Search for the cell housing the specified text and yield its [x, y] center coordinate. 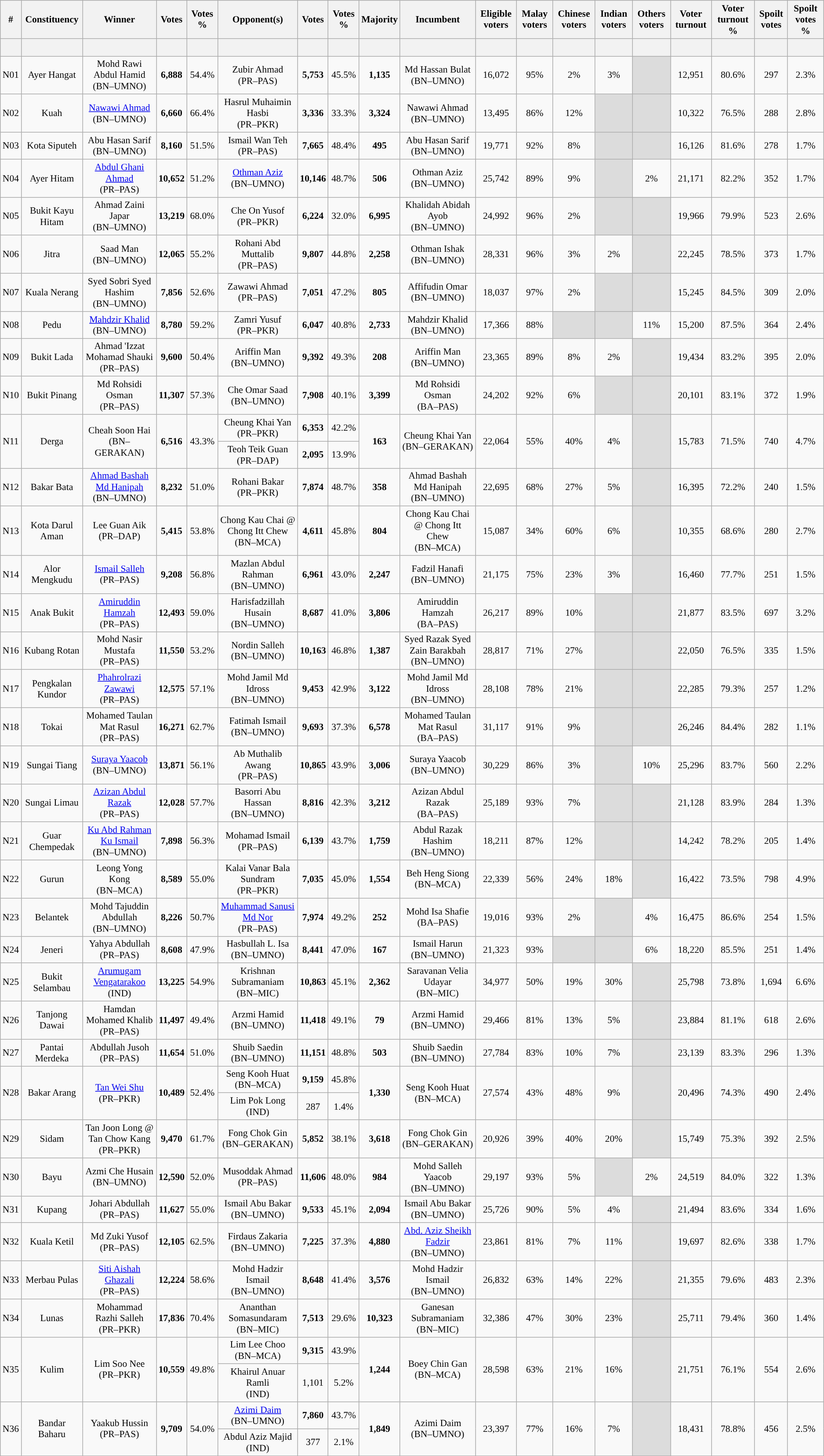
59.2% [202, 325]
6,961 [313, 575]
3.2% [805, 613]
N11 [11, 441]
Derga [52, 441]
3,336 [313, 113]
68% [535, 487]
72.2% [733, 487]
Bayu [52, 1177]
Guar Chempedak [52, 841]
1,244 [380, 1369]
9,709 [171, 1429]
26,246 [691, 727]
Mohd Salleh Yaacob(BN–UMNO) [438, 1177]
24,519 [691, 1177]
Ismail Wan Teh(PR–PAS) [258, 146]
19% [574, 983]
79 [380, 1020]
82.2% [733, 178]
804 [380, 531]
Saravanan Velia Udayar(BN–MIC) [438, 983]
Mohd Rawi Abdul Hamid(BN–UMNO) [120, 76]
19,966 [691, 216]
Muhammad Sanusi Md Nor(PR–PAS) [258, 918]
483 [771, 1280]
395 [771, 358]
8,160 [171, 146]
506 [380, 178]
20,101 [691, 396]
54.9% [202, 983]
8,226 [171, 918]
83.7% [733, 765]
7,513 [313, 1318]
Khalidah Abidah Ayob(BN–UMNO) [438, 216]
Krishnan Subramaniam(BN–MIC) [258, 983]
24% [574, 879]
48% [574, 1093]
280 [771, 531]
8,608 [171, 949]
34,977 [496, 983]
21,175 [496, 575]
78.2% [733, 841]
Tanjong Dawai [52, 1020]
6,516 [171, 441]
N09 [11, 358]
Abd. Aziz Sheikh Fadzir(BN–UMNO) [438, 1242]
7,856 [171, 293]
Yahya Abdullah(PR–PAS) [120, 949]
55% [535, 441]
Merbau Pulas [52, 1280]
83.6% [733, 1209]
N07 [11, 293]
Voter turnout [691, 19]
40.8% [344, 325]
79.9% [733, 216]
Ayer Hitam [52, 178]
7,665 [313, 146]
57.3% [202, 396]
41.0% [344, 613]
Mohamed Taulan Mat Rasul(BA–PAS) [438, 727]
523 [771, 216]
2,258 [380, 255]
14% [574, 1280]
5,753 [313, 76]
84.4% [733, 727]
10,489 [171, 1093]
N12 [11, 487]
N16 [11, 650]
N20 [11, 803]
Hasrul Muhaimin Hasbi(PR–PKR) [258, 113]
10,355 [691, 531]
Majority [380, 19]
Kuah [52, 113]
Hasbullah L. Isa(BN–UMNO) [258, 949]
N18 [11, 727]
18,431 [691, 1429]
3,006 [380, 765]
7,874 [313, 487]
Cheung Khai Yan(PR–PKR) [258, 428]
Boey Chin Gan(BN–MCA) [438, 1369]
Bukit Kayu Hitam [52, 216]
23,397 [496, 1429]
Abdul Ghani Ahmad(PR–PAS) [120, 178]
21,128 [691, 803]
9,159 [313, 1079]
26,832 [496, 1280]
240 [771, 487]
N29 [11, 1139]
373 [771, 255]
28,331 [496, 255]
Mohammad Razhi Salleh(PR–PKR) [120, 1318]
68.6% [733, 531]
Jitra [52, 255]
10,559 [171, 1369]
17,366 [496, 325]
Bukit Selambau [52, 983]
Mohd Nasir Mustafa(PR–PAS) [120, 650]
334 [771, 1209]
25,742 [496, 178]
52.6% [202, 293]
Opponent(s) [258, 19]
91% [535, 727]
Bandar Baharu [52, 1429]
4,611 [313, 531]
9,470 [171, 1139]
278 [771, 146]
53.8% [202, 531]
296 [771, 1053]
N13 [11, 531]
Bukit Lada [52, 358]
Ahmad 'Izzat Mohamad Shauki(PR–PAS) [120, 358]
46.8% [344, 650]
6,888 [171, 76]
13,871 [171, 765]
54.0% [202, 1429]
Amiruddin Hamzah(PR–PAS) [120, 613]
335 [771, 650]
84.5% [733, 293]
52.4% [202, 1093]
45.0% [344, 879]
Teoh Teik Guan(PR–DAP) [258, 454]
4,880 [380, 1242]
Fatimah Ismail(BN–UMNO) [258, 727]
364 [771, 325]
8,648 [313, 1280]
9,693 [313, 727]
Hamdan Mohamed Khalib(PR–PAS) [120, 1020]
Voter turnout % [733, 19]
Mohamad Ismail(PR–PAS) [258, 841]
Azizan Abdul Razak(PR–PAS) [120, 803]
Lunas [52, 1318]
55.2% [202, 255]
21,355 [691, 1280]
5,852 [313, 1139]
47% [535, 1318]
N01 [11, 76]
805 [380, 293]
21,171 [691, 178]
54.4% [202, 76]
Spoilt votes % [805, 19]
7,035 [313, 879]
Md Zuki Yusof(PR–PAS) [120, 1242]
287 [313, 1107]
25,189 [496, 803]
95% [535, 76]
33.3% [344, 113]
32.0% [344, 216]
Nordin Salleh(BN–UMNO) [258, 650]
1,387 [380, 650]
28,108 [496, 689]
N26 [11, 1020]
20,926 [496, 1139]
31,117 [496, 727]
17,836 [171, 1318]
Harisfadzillah Husain(BN–UMNO) [258, 613]
257 [771, 689]
Lim Soo Nee(PR–PKR) [120, 1369]
6,353 [313, 428]
Zubir Ahmad(PR–PAS) [258, 76]
2.7% [805, 531]
Gurun [52, 879]
22,064 [496, 441]
8,589 [171, 879]
Sidam [52, 1139]
Othman Ishak(BN–UMNO) [438, 255]
Anak Bukit [52, 613]
78% [535, 689]
22,285 [691, 689]
Kupang [52, 1209]
Che On Yusof(PR–PKR) [258, 216]
Others voters [651, 19]
59.0% [202, 613]
15,087 [496, 531]
15,749 [691, 1139]
12,065 [171, 255]
3,212 [380, 803]
309 [771, 293]
21,877 [691, 613]
Basorri Abu Hassan(BN–UMNO) [258, 803]
208 [380, 358]
3,324 [380, 113]
83.9% [733, 803]
10,865 [313, 765]
50% [535, 983]
372 [771, 396]
12,493 [171, 613]
7,908 [313, 396]
N36 [11, 1429]
10,146 [313, 178]
N30 [11, 1177]
2,095 [313, 454]
Bakar Arang [52, 1093]
32,386 [496, 1318]
2,733 [380, 325]
11,307 [171, 396]
79.6% [733, 1280]
16,271 [171, 727]
503 [380, 1053]
297 [771, 76]
11,627 [171, 1209]
6,995 [380, 216]
3,576 [380, 1280]
48.0% [344, 1177]
22,050 [691, 650]
42.3% [344, 803]
20,496 [691, 1093]
86.6% [733, 918]
66.4% [202, 113]
2,094 [380, 1209]
N08 [11, 325]
22,695 [496, 487]
N05 [11, 216]
23,139 [691, 1053]
Sungai Tiang [52, 765]
71.5% [733, 441]
Mohd Isa Shafie(BA–PAS) [438, 918]
9,533 [313, 1209]
28,817 [496, 650]
Pengkalan Kundor [52, 689]
81.1% [733, 1020]
40.1% [344, 396]
Arumugam Vengatarakoo(IND) [120, 983]
68.0% [202, 216]
83.1% [733, 396]
27,784 [496, 1053]
51.5% [202, 146]
Saad Man(BN–UMNO) [120, 255]
Abdul Aziz Majid(IND) [258, 1442]
Kota Siputeh [52, 146]
42.9% [344, 689]
2.2% [805, 765]
Syed Sobri Syed Hashim(BN–UMNO) [120, 293]
16,072 [496, 76]
7,860 [313, 1415]
Zawawi Ahmad(PR–PAS) [258, 293]
11,497 [171, 1020]
1,849 [380, 1429]
24,992 [496, 216]
Bakar Bata [52, 487]
2,247 [380, 575]
# [11, 19]
9,315 [313, 1350]
13,219 [171, 216]
490 [771, 1093]
49.2% [344, 918]
N35 [11, 1369]
56.1% [202, 765]
254 [771, 918]
15,245 [691, 293]
23,884 [691, 1020]
Tokai [52, 727]
62.7% [202, 727]
27,574 [496, 1093]
83.3% [733, 1053]
12,028 [171, 803]
76.1% [733, 1369]
18,211 [496, 841]
57.1% [202, 689]
252 [380, 918]
Ismail Harun(BN–UMNO) [438, 949]
48.4% [344, 146]
13.9% [344, 454]
6,139 [313, 841]
Musoddak Ahmad(PR–PAS) [258, 1177]
18,220 [691, 949]
70.4% [202, 1318]
322 [771, 1177]
71% [535, 650]
42.2% [344, 428]
39% [535, 1139]
73.8% [733, 983]
Ananthan Somasundaram(BN–MIC) [258, 1318]
N06 [11, 255]
N15 [11, 613]
N14 [11, 575]
49.4% [202, 1020]
163 [380, 441]
43.0% [344, 575]
50.7% [202, 918]
Cheah Soon Hai(BN–GERAKAN) [120, 441]
10,652 [171, 178]
13,225 [171, 983]
44.8% [344, 255]
282 [771, 727]
740 [771, 441]
10,322 [691, 113]
2.1% [344, 1442]
N19 [11, 765]
Belantek [52, 918]
352 [771, 178]
43% [535, 1093]
N17 [11, 689]
87% [535, 841]
8,687 [313, 613]
83% [535, 1053]
N34 [11, 1318]
58.6% [202, 1280]
554 [771, 1369]
Leong Yong Kong(BN–MCA) [120, 879]
Yaakub Hussin(PR–PAS) [120, 1429]
1,135 [380, 76]
49.3% [344, 358]
N23 [11, 918]
77.7% [733, 575]
11,151 [313, 1053]
9,392 [313, 358]
Fadzil Hanafi(BN–UMNO) [438, 575]
85.5% [733, 949]
79.4% [733, 1318]
50.4% [202, 358]
Jeneri [52, 949]
Indian voters [613, 19]
11,654 [171, 1053]
618 [771, 1020]
19,016 [496, 918]
Affifudin Omar(BN–UMNO) [438, 293]
697 [771, 613]
7,225 [313, 1242]
28,598 [496, 1369]
Spoilt votes [771, 19]
43.3% [202, 441]
25,798 [691, 983]
Malay voters [535, 19]
Firdaus Zakaria(BN–UMNO) [258, 1242]
Khairul Anuar Ramli(IND) [258, 1383]
Johari Abdullah(PR–PAS) [120, 1209]
78.5% [733, 255]
Abdul Razak Hashim(BN–UMNO) [438, 841]
25,711 [691, 1318]
24,202 [496, 396]
6,224 [313, 216]
34% [535, 531]
6,660 [171, 113]
984 [380, 1177]
N28 [11, 1093]
25,296 [691, 765]
Mohamed Taulan Mat Rasul(PR–PAS) [120, 727]
90% [535, 1209]
1.1% [805, 727]
79.3% [733, 689]
360 [771, 1318]
Beh Heng Siong(BN–MCA) [438, 879]
Kuala Nerang [52, 293]
5.2% [344, 1383]
13,495 [496, 113]
57.7% [202, 803]
N24 [11, 949]
Tan Wei Shu(PR–PKR) [120, 1093]
97% [535, 293]
82.6% [733, 1242]
7,898 [171, 841]
Amiruddin Hamzah(BA–PAS) [438, 613]
3,122 [380, 689]
N02 [11, 113]
560 [771, 765]
Lim Lee Choo(BN–MCA) [258, 1350]
11,550 [171, 650]
N03 [11, 146]
Eligible voters [496, 19]
205 [771, 841]
Abdullah Jusoh(PR–PAS) [120, 1053]
7,974 [313, 918]
19,434 [691, 358]
19,697 [691, 1242]
56.3% [202, 841]
Kuala Ketil [52, 1242]
81.6% [733, 146]
45.5% [344, 76]
20% [613, 1139]
Md Rohsidi Osman(BA–PAS) [438, 396]
80.6% [733, 76]
16,126 [691, 146]
14,242 [691, 841]
78.8% [733, 1429]
Md Hassan Bulat(BN–UMNO) [438, 76]
Lee Guan Aik(PR–DAP) [120, 531]
Winner [120, 19]
Md Rohsidi Osman(PR–PAS) [120, 396]
87.5% [733, 325]
392 [771, 1139]
10,863 [313, 983]
8,232 [171, 487]
288 [771, 113]
Mazlan Abdul Rahman(BN–UMNO) [258, 575]
29,197 [496, 1177]
23,365 [496, 358]
N31 [11, 1209]
456 [771, 1429]
Siti Aishah Ghazali(PR–PAS) [120, 1280]
Kulim [52, 1369]
21,751 [691, 1369]
23,861 [496, 1242]
21,494 [691, 1209]
Ab Muthalib Awang(PR–PAS) [258, 765]
1.2% [805, 689]
1.6% [805, 1209]
47.9% [202, 949]
4.9% [805, 879]
49.8% [202, 1369]
18% [613, 879]
Pantai Merdeka [52, 1053]
Lim Pok Long(IND) [258, 1107]
47.0% [344, 949]
1,330 [380, 1093]
377 [313, 1442]
Constituency [52, 19]
3,806 [380, 613]
N33 [11, 1280]
48.8% [344, 1053]
Alor Mengkudu [52, 575]
Cheung Khai Yan(BN–GERAKAN) [438, 441]
51.2% [202, 178]
53.2% [202, 650]
12,224 [171, 1280]
12,575 [171, 689]
Pedu [52, 325]
22,245 [691, 255]
2,362 [380, 983]
16,460 [691, 575]
47.2% [344, 293]
5,415 [171, 531]
77% [535, 1429]
2.8% [805, 113]
12,105 [171, 1242]
284 [771, 803]
Bukit Pinang [52, 396]
Mohd Tajuddin Abdullah(BN–UMNO) [120, 918]
N21 [11, 841]
15,200 [691, 325]
Azizan Abdul Razak(BA–PAS) [438, 803]
38.1% [344, 1139]
9,208 [171, 575]
Ayer Hangat [52, 76]
10,163 [313, 650]
Phahrolrazi Zawawi(PR–PAS) [120, 689]
16,422 [691, 879]
358 [380, 487]
N04 [11, 178]
6.6% [805, 983]
1,694 [771, 983]
29.6% [344, 1318]
49.1% [344, 1020]
Chinese voters [574, 19]
9,453 [313, 689]
Tan Joon Long @ Tan Chow Kang(PR–PKR) [120, 1139]
12,590 [171, 1177]
3,618 [380, 1139]
73.5% [733, 879]
11,606 [313, 1177]
N32 [11, 1242]
22,339 [496, 879]
13% [574, 1020]
Ahmad Zaini Japar(BN–UMNO) [120, 216]
83.2% [733, 358]
75.3% [733, 1139]
Ku Abd Rahman Ku Ismail(BN–UMNO) [120, 841]
7,051 [313, 293]
83.5% [733, 613]
56.8% [202, 575]
8,441 [313, 949]
N10 [11, 396]
12,951 [691, 76]
19,771 [496, 146]
8,780 [171, 325]
88% [535, 325]
10,323 [380, 1318]
Sungai Limau [52, 803]
60% [574, 531]
18,037 [496, 293]
1,101 [313, 1383]
9,807 [313, 255]
N25 [11, 983]
41.4% [344, 1280]
16,475 [691, 918]
Incumbent [438, 19]
Che Omar Saad(BN–UMNO) [258, 396]
11,418 [313, 1020]
62.5% [202, 1242]
9,600 [171, 358]
Azmi Che Husain(BN–UMNO) [120, 1177]
167 [380, 949]
21,323 [496, 949]
N27 [11, 1053]
8,816 [313, 803]
338 [771, 1242]
Rohani Bakar(PR–PKR) [258, 487]
Syed Razak Syed Zain Barakbah(BN–UMNO) [438, 650]
1,759 [380, 841]
6,578 [380, 727]
4.7% [805, 441]
1.9% [805, 396]
29,466 [496, 1020]
Kota Darul Aman [52, 531]
56% [535, 879]
75% [535, 575]
84.0% [733, 1177]
Kalai Vanar Bala Sundram(PR–PKR) [258, 879]
30,229 [496, 765]
798 [771, 879]
N22 [11, 879]
Kubang Rotan [52, 650]
3,399 [380, 396]
Ganesan Subramaniam(BN–MIC) [438, 1318]
25,726 [496, 1209]
16,395 [691, 487]
52.0% [202, 1177]
61.7% [202, 1139]
74.3% [733, 1093]
6,047 [313, 325]
26,217 [496, 613]
15,783 [691, 441]
Zamri Yusuf(PR–PKR) [258, 325]
495 [380, 146]
22% [613, 1280]
1,554 [380, 879]
Ismail Salleh(PR–PAS) [120, 575]
Rohani Abd Muttalib(PR–PAS) [258, 255]
